For the text-containing cell, return its midpoint in [X, Y] coordinate format. 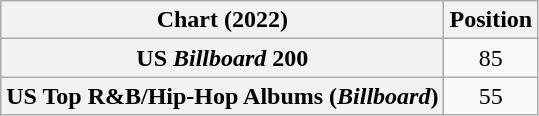
55 [491, 96]
85 [491, 58]
Position [491, 20]
Chart (2022) [222, 20]
US Top R&B/Hip-Hop Albums (Billboard) [222, 96]
US Billboard 200 [222, 58]
